Extract the (X, Y) coordinate from the center of the cell holding the provided text.  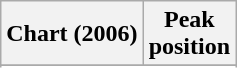
Peakposition (189, 34)
Chart (2006) (72, 34)
